Return the [X, Y] coordinate for the center point of the cell that contains the specified text.  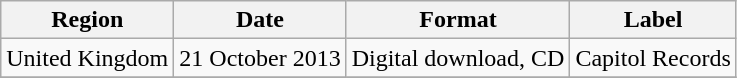
Digital download, CD [458, 58]
21 October 2013 [260, 58]
Region [88, 20]
Label [653, 20]
Date [260, 20]
Capitol Records [653, 58]
Format [458, 20]
United Kingdom [88, 58]
